Search for the cell housing the specified text and yield its [X, Y] center coordinate. 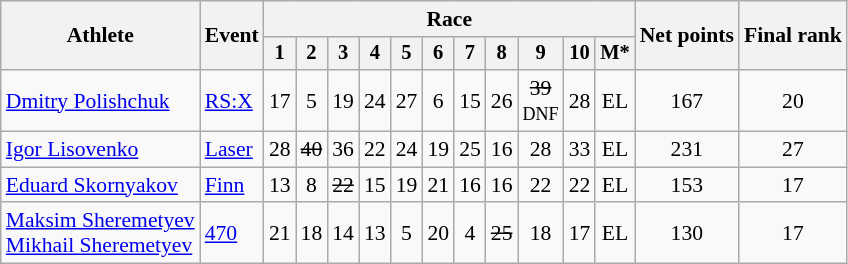
Igor Lisovenko [100, 150]
9 [541, 54]
26 [502, 100]
M* [614, 54]
RS:X [232, 100]
3 [343, 54]
231 [687, 150]
Laser [232, 150]
Event [232, 36]
153 [687, 185]
1 [280, 54]
Finn [232, 185]
Athlete [100, 36]
Net points [687, 36]
14 [343, 234]
2 [312, 54]
10 [580, 54]
7 [470, 54]
Eduard Skornyakov [100, 185]
130 [687, 234]
167 [687, 100]
Maksim SheremetyevMikhail Sheremetyev [100, 234]
39DNF [541, 100]
Dmitry Polishchuk [100, 100]
36 [343, 150]
40 [312, 150]
Final rank [793, 36]
470 [232, 234]
33 [580, 150]
Race [450, 19]
